Output the (X, Y) coordinate of the center of the cell containing the given text.  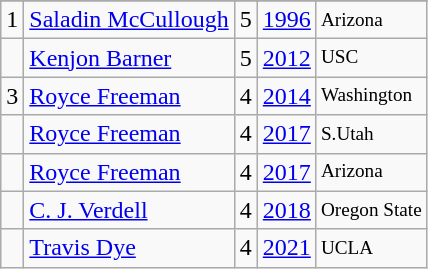
USC (371, 58)
Kenjon Barner (129, 58)
2018 (286, 210)
2012 (286, 58)
2014 (286, 96)
Travis Dye (129, 248)
2021 (286, 248)
Washington (371, 96)
Oregon State (371, 210)
1 (12, 20)
3 (12, 96)
Saladin McCullough (129, 20)
S.Utah (371, 134)
UCLA (371, 248)
C. J. Verdell (129, 210)
1996 (286, 20)
